Identify which cell holds the provided text, then report its (X, Y) central coordinate. 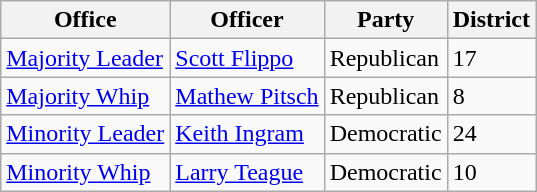
17 (491, 58)
Office (86, 20)
10 (491, 172)
Minority Whip (86, 172)
Larry Teague (247, 172)
Majority Leader (86, 58)
24 (491, 134)
Keith Ingram (247, 134)
Officer (247, 20)
Majority Whip (86, 96)
8 (491, 96)
Party (386, 20)
Mathew Pitsch (247, 96)
District (491, 20)
Minority Leader (86, 134)
Scott Flippo (247, 58)
